For the text-containing cell, return its midpoint in (x, y) coordinate format. 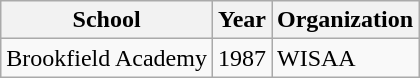
School (107, 20)
WISAA (346, 58)
Organization (346, 20)
1987 (242, 58)
Year (242, 20)
Brookfield Academy (107, 58)
